Search for the cell housing the specified text and yield its [x, y] center coordinate. 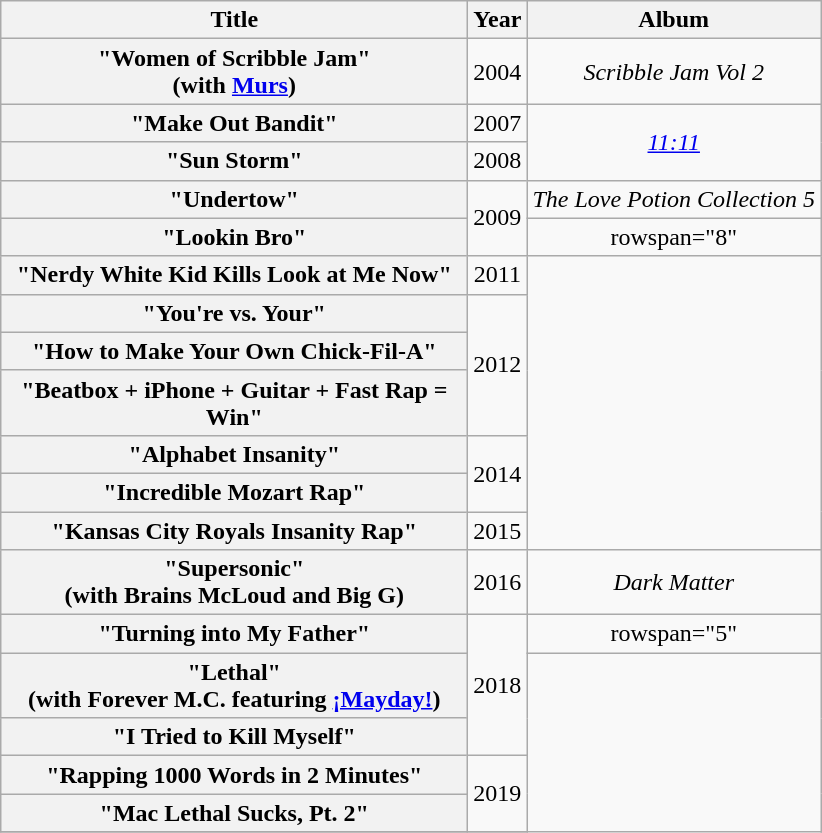
"Rapping 1000 Words in 2 Minutes" [234, 775]
"Turning into My Father" [234, 634]
2014 [498, 473]
2019 [498, 794]
"Supersonic"(with Brains McLoud and Big G) [234, 582]
"Incredible Mozart Rap" [234, 492]
"Mac Lethal Sucks, Pt. 2" [234, 813]
Year [498, 20]
"How to Make Your Own Chick-Fil-A" [234, 351]
"Lethal"(with Forever M.C. featuring ¡Mayday!) [234, 686]
2007 [498, 123]
Title [234, 20]
The Love Potion Collection 5 [674, 199]
Scribble Jam Vol 2 [674, 72]
"Beatbox + iPhone + Guitar + Fast Rap = Win" [234, 402]
2009 [498, 218]
2015 [498, 531]
2016 [498, 582]
"Nerdy White Kid Kills Look at Me Now" [234, 275]
2004 [498, 72]
Dark Matter [674, 582]
2012 [498, 364]
2008 [498, 161]
11:11 [674, 142]
"Women of Scribble Jam"(with Murs) [234, 72]
"Lookin Bro" [234, 237]
rowspan="8" [674, 237]
"Alphabet Insanity" [234, 454]
"Kansas City Royals Insanity Rap" [234, 531]
Album [674, 20]
"You're vs. Your" [234, 313]
2011 [498, 275]
rowspan="5" [674, 634]
"Sun Storm" [234, 161]
"Make Out Bandit" [234, 123]
"Undertow" [234, 199]
2018 [498, 686]
"I Tried to Kill Myself" [234, 737]
